Capture the cell that displays the provided text and extract its [X, Y] central coordinate. 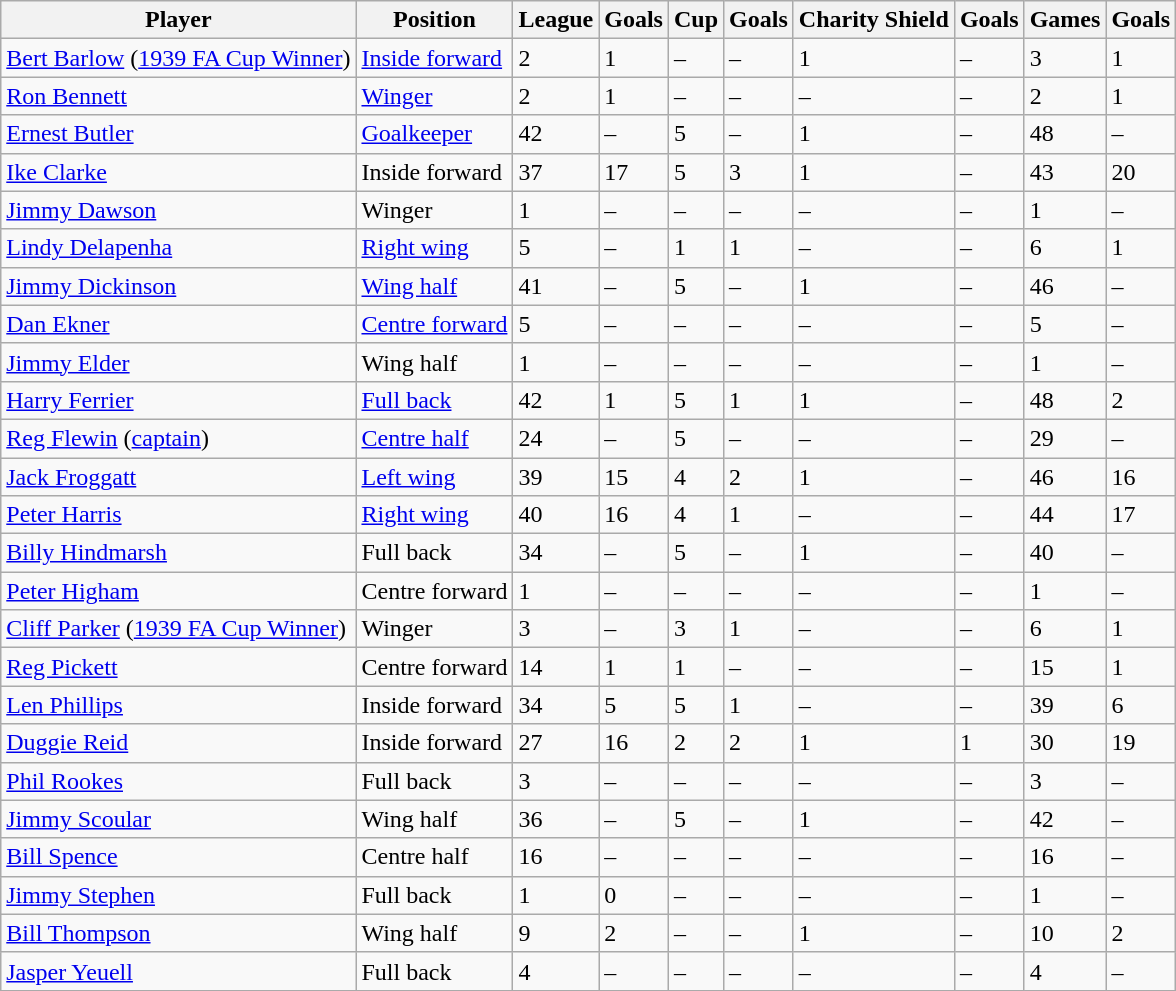
44 [1065, 515]
Goalkeeper [434, 134]
Phil Rookes [178, 781]
24 [556, 438]
Jimmy Elder [178, 362]
Reg Flewin (captain) [178, 438]
Jimmy Scoular [178, 819]
Duggie Reid [178, 743]
Ike Clarke [178, 172]
Jack Froggatt [178, 477]
41 [556, 286]
Harry Ferrier [178, 400]
Billy Hindmarsh [178, 553]
Peter Harris [178, 515]
36 [556, 819]
Left wing [434, 477]
Player [178, 20]
37 [556, 172]
Jimmy Dawson [178, 210]
Charity Shield [874, 20]
Bill Thompson [178, 933]
Jimmy Stephen [178, 895]
Cup [696, 20]
Jimmy Dickinson [178, 286]
League [556, 20]
Games [1065, 20]
9 [556, 933]
Dan Ekner [178, 324]
Lindy Delapenha [178, 248]
Bert Barlow (1939 FA Cup Winner) [178, 58]
30 [1065, 743]
Ernest Butler [178, 134]
Cliff Parker (1939 FA Cup Winner) [178, 629]
Bill Spence [178, 857]
19 [1141, 743]
Peter Higham [178, 591]
Ron Bennett [178, 96]
27 [556, 743]
Jasper Yeuell [178, 971]
29 [1065, 438]
20 [1141, 172]
10 [1065, 933]
0 [634, 895]
Len Phillips [178, 705]
43 [1065, 172]
14 [556, 667]
Reg Pickett [178, 667]
Position [434, 20]
